Determine the [x, y] coordinate at the center of the cell enclosing the given text.  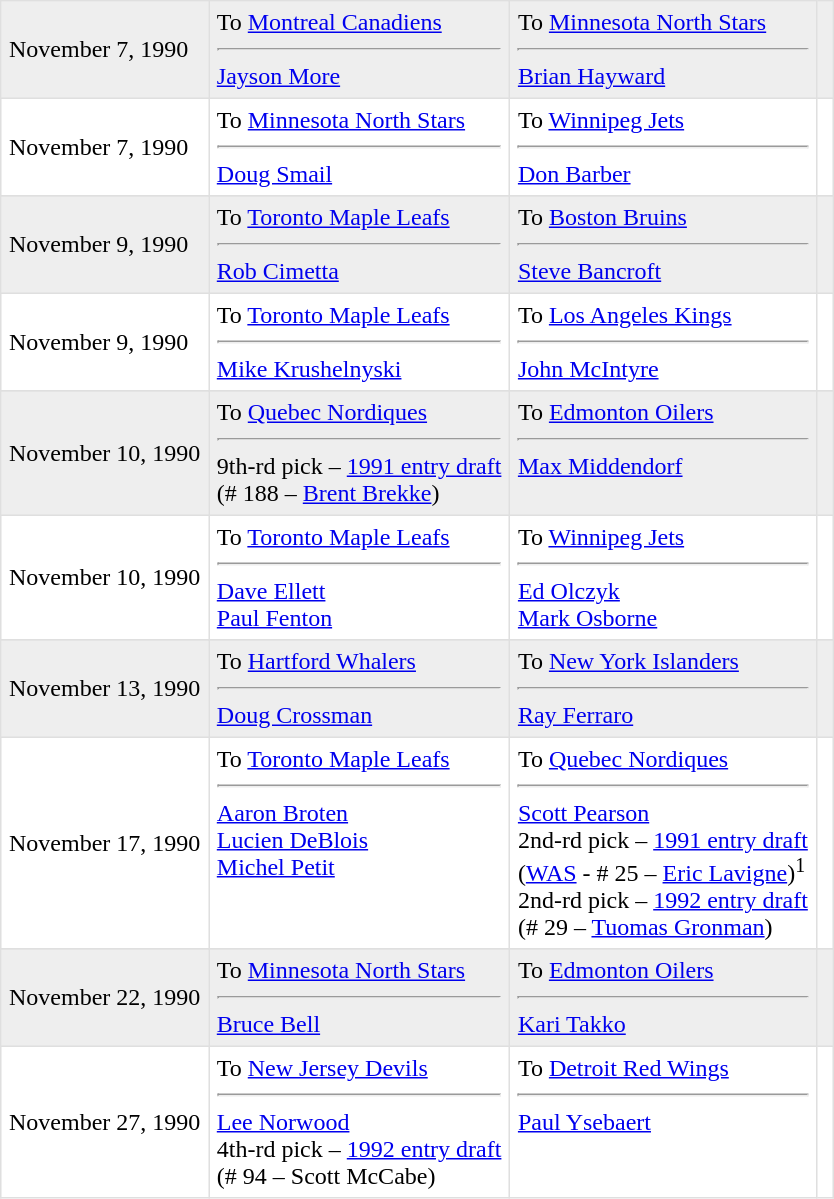
To Winnipeg JetsDon Barber [663, 147]
To Minnesota North StarsBrian Hayward [663, 50]
To Winnipeg JetsEd OlczykMark Osborne [663, 577]
November 13, 1990 [105, 689]
To Toronto Maple LeafsMike Krushelnyski [360, 342]
To Minnesota North StarsBruce Bell [360, 998]
To Quebec Nordiques9th-rd pick – 1991 entry draft(# 188 – Brent Brekke) [360, 453]
To Montreal CanadiensJayson More [360, 50]
To Edmonton OilersKari Takko [663, 998]
To Edmonton OilersMax Middendorf [663, 453]
To Detroit Red WingsPaul Ysebaert [663, 1123]
To New York IslandersRay Ferraro [663, 689]
To Hartford WhalersDoug Crossman [360, 689]
To Toronto Maple LeafsDave EllettPaul Fenton [360, 577]
To Boston BruinsSteve Bancroft [663, 245]
To New Jersey DevilsLee Norwood4th-rd pick – 1992 entry draft(# 94 – Scott McCabe) [360, 1123]
To Minnesota North StarsDoug Smail [360, 147]
To Toronto Maple LeafsAaron BrotenLucien DeBloisMichel Petit [360, 843]
November 22, 1990 [105, 998]
November 17, 1990 [105, 843]
To Toronto Maple LeafsRob Cimetta [360, 245]
To Quebec NordiquesScott Pearson2nd-rd pick – 1991 entry draft(WAS - # 25 – Eric Lavigne)12nd-rd pick – 1992 entry draft(# 29 – Tuomas Gronman) [663, 843]
November 27, 1990 [105, 1123]
To Los Angeles KingsJohn McIntyre [663, 342]
